Find where the given text appears and provide that cell's center as (x, y) coordinate. 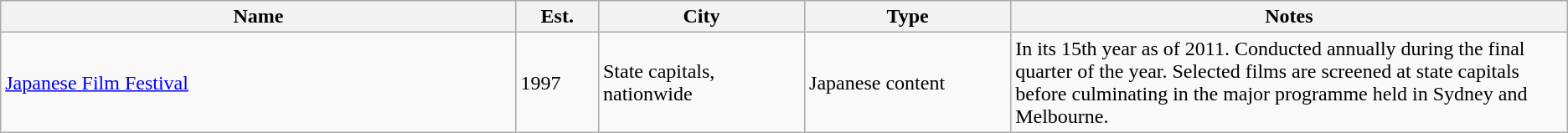
Type (908, 17)
State capitals, nationwide (701, 82)
Est. (557, 17)
Name (258, 17)
1997 (557, 82)
City (701, 17)
Japanese content (908, 82)
Notes (1290, 17)
Japanese Film Festival (258, 82)
